Find where the given text appears and provide that cell's center as [X, Y] coordinate. 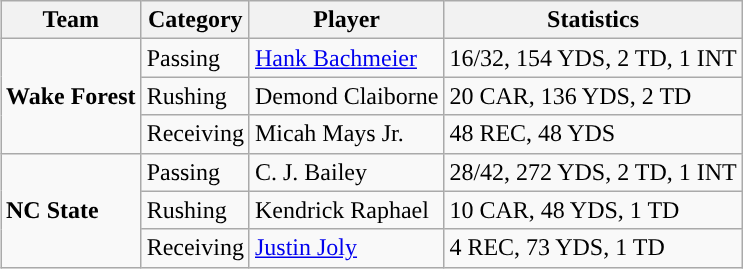
Micah Mays Jr. [346, 134]
20 CAR, 136 YDS, 2 TD [593, 96]
Category [195, 20]
10 CAR, 48 YDS, 1 TD [593, 210]
Player [346, 20]
C. J. Bailey [346, 172]
NC State [70, 210]
Kendrick Raphael [346, 210]
28/42, 272 YDS, 2 TD, 1 INT [593, 172]
48 REC, 48 YDS [593, 134]
4 REC, 73 YDS, 1 TD [593, 248]
Demond Claiborne [346, 96]
Wake Forest [70, 96]
Team [70, 20]
Hank Bachmeier [346, 58]
Justin Joly [346, 248]
16/32, 154 YDS, 2 TD, 1 INT [593, 58]
Statistics [593, 20]
